Pinpoint the cell where the given text exists, returning its [x, y] midpoint coordinate. 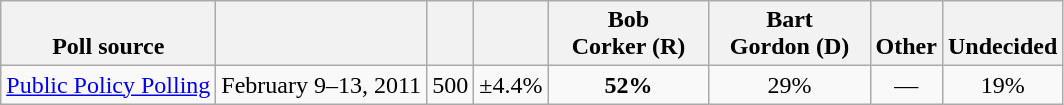
February 9–13, 2011 [322, 85]
19% [1002, 85]
29% [790, 85]
Public Policy Polling [108, 85]
Undecided [1002, 34]
— [906, 85]
52% [628, 85]
BobCorker (R) [628, 34]
Other [906, 34]
500 [450, 85]
±4.4% [511, 85]
BartGordon (D) [790, 34]
Poll source [108, 34]
